Find where the given text appears and provide that cell's center as (x, y) coordinate. 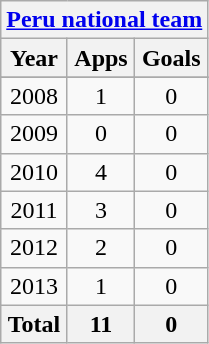
3 (100, 210)
4 (100, 172)
2 (100, 248)
2008 (34, 96)
Apps (100, 58)
2011 (34, 210)
Year (34, 58)
Total (34, 324)
2010 (34, 172)
Peru national team (104, 20)
2009 (34, 134)
11 (100, 324)
Goals (172, 58)
2013 (34, 286)
2012 (34, 248)
